Capture the cell that displays the provided text and extract its [X, Y] central coordinate. 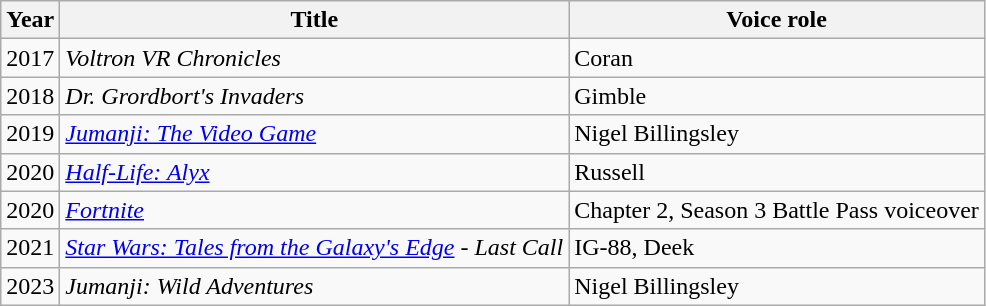
Voice role [777, 20]
Title [314, 20]
Year [30, 20]
Gimble [777, 96]
Chapter 2, Season 3 Battle Pass voiceover [777, 210]
2019 [30, 134]
Half-Life: Alyx [314, 172]
Dr. Grordbort's Invaders [314, 96]
Jumanji: The Video Game [314, 134]
2017 [30, 58]
Voltron VR Chronicles [314, 58]
Fortnite [314, 210]
Coran [777, 58]
2021 [30, 248]
IG-88, Deek [777, 248]
Russell [777, 172]
2018 [30, 96]
Star Wars: Tales from the Galaxy's Edge - Last Call [314, 248]
Jumanji: Wild Adventures [314, 286]
2023 [30, 286]
